Search for the cell housing the specified text and yield its [X, Y] center coordinate. 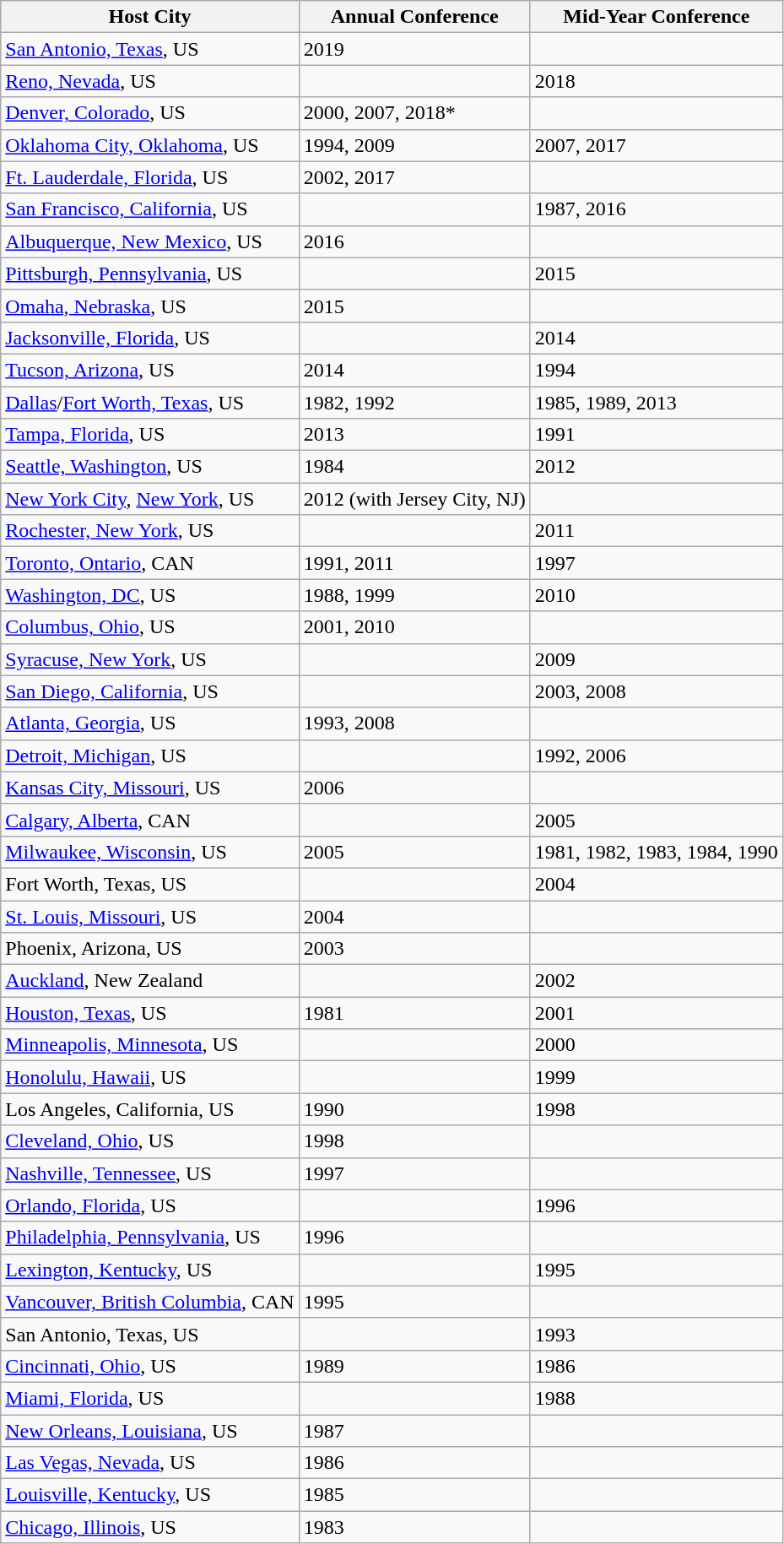
Tampa, Florida, US [150, 435]
Louisville, Kentucky, US [150, 1495]
Los Angeles, California, US [150, 1109]
2003 [414, 949]
Detroit, Michigan, US [150, 756]
Rochester, New York, US [150, 531]
2002, 2017 [414, 177]
Minneapolis, Minnesota, US [150, 1045]
Seattle, Washington, US [150, 467]
1991 [657, 435]
2002 [657, 981]
Philadelphia, Pennsylvania, US [150, 1238]
2009 [657, 659]
Calgary, Alberta, CAN [150, 820]
Kansas City, Missouri, US [150, 788]
2001 [657, 1013]
Syracuse, New York, US [150, 659]
1992, 2006 [657, 756]
Lexington, Kentucky, US [150, 1270]
Reno, Nevada, US [150, 81]
2003, 2008 [657, 691]
2018 [657, 81]
1990 [414, 1109]
1993 [657, 1334]
2012 [657, 467]
Ft. Lauderdale, Florida, US [150, 177]
Houston, Texas, US [150, 1013]
St. Louis, Missouri, US [150, 916]
Nashville, Tennessee, US [150, 1173]
2000, 2007, 2018* [414, 113]
New Orleans, Louisiana, US [150, 1431]
1987 [414, 1431]
2001, 2010 [414, 627]
Fort Worth, Texas, US [150, 884]
Las Vegas, Nevada, US [150, 1463]
1981, 1982, 1983, 1984, 1990 [657, 852]
Mid-Year Conference [657, 17]
Columbus, Ohio, US [150, 627]
2019 [414, 49]
1988 [657, 1398]
Atlanta, Georgia, US [150, 723]
1999 [657, 1077]
1987, 2016 [657, 209]
Denver, Colorado, US [150, 113]
Vancouver, British Columbia, CAN [150, 1302]
San Francisco, California, US [150, 209]
Tucson, Arizona, US [150, 370]
Annual Conference [414, 17]
New York City, New York, US [150, 499]
2011 [657, 531]
2007, 2017 [657, 145]
1985 [414, 1495]
Jacksonville, Florida, US [150, 338]
1988, 1999 [414, 595]
2013 [414, 435]
Phoenix, Arizona, US [150, 949]
1993, 2008 [414, 723]
Toronto, Ontario, CAN [150, 563]
2006 [414, 788]
1994, 2009 [414, 145]
Honolulu, Hawaii, US [150, 1077]
1994 [657, 370]
Orlando, Florida, US [150, 1205]
2012 (with Jersey City, NJ) [414, 499]
Milwaukee, Wisconsin, US [150, 852]
Dallas/Fort Worth, Texas, US [150, 403]
1983 [414, 1527]
1981 [414, 1013]
Miami, Florida, US [150, 1398]
Cincinnati, Ohio, US [150, 1366]
Washington, DC, US [150, 595]
Auckland, New Zealand [150, 981]
Cleveland, Ohio, US [150, 1141]
1984 [414, 467]
Oklahoma City, Oklahoma, US [150, 145]
2010 [657, 595]
1991, 2011 [414, 563]
Host City [150, 17]
1989 [414, 1366]
Albuquerque, New Mexico, US [150, 241]
Omaha, Nebraska, US [150, 306]
Chicago, Illinois, US [150, 1527]
2016 [414, 241]
Pittsburgh, Pennsylvania, US [150, 274]
2000 [657, 1045]
1982, 1992 [414, 403]
San Diego, California, US [150, 691]
1985, 1989, 2013 [657, 403]
